Find where the given text appears and provide that cell's center as (x, y) coordinate. 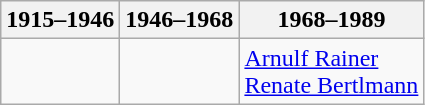
Arnulf RainerRenate Bertlmann (332, 72)
1915–1946 (60, 20)
1946–1968 (180, 20)
1968–1989 (332, 20)
